Determine the (X, Y) coordinate at the center of the cell enclosing the given text.  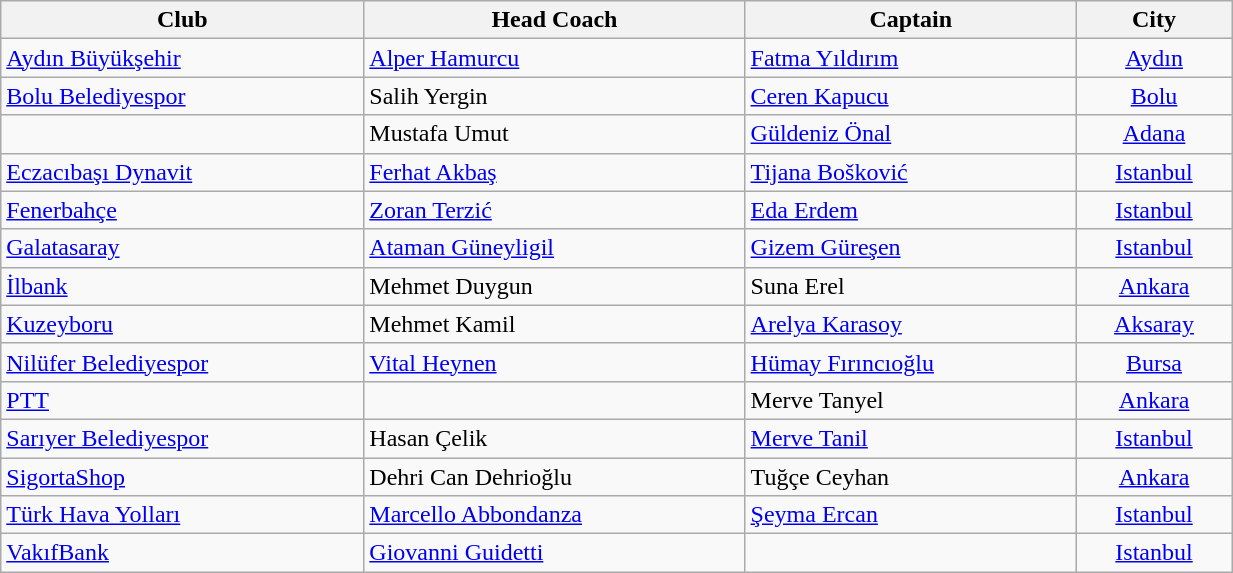
Mehmet Duygun (554, 286)
Aksaray (1154, 324)
Suna Erel (910, 286)
Vital Heynen (554, 362)
Giovanni Guidetti (554, 553)
Gizem Güreşen (910, 248)
Ferhat Akbaş (554, 172)
Bursa (1154, 362)
Aydın (1154, 58)
SigortaShop (182, 477)
Türk Hava Yolları (182, 515)
Fenerbahçe (182, 210)
Dehri Can Dehrioğlu (554, 477)
PTT (182, 400)
Eda Erdem (910, 210)
City (1154, 20)
Nilüfer Belediyespor (182, 362)
Bolu Belediyespor (182, 96)
Bolu (1154, 96)
Fatma Yıldırım (910, 58)
Sarıyer Belediyespor (182, 438)
Aydın Büyükşehir (182, 58)
Mehmet Kamil (554, 324)
Ataman Güneyligil (554, 248)
Güldeniz Önal (910, 134)
Hasan Çelik (554, 438)
Arelya Karasoy (910, 324)
Zoran Terzić (554, 210)
Galatasaray (182, 248)
İlbank (182, 286)
Alper Hamurcu (554, 58)
VakıfBank (182, 553)
Captain (910, 20)
Head Coach (554, 20)
Mustafa Umut (554, 134)
Club (182, 20)
Adana (1154, 134)
Tuğçe Ceyhan (910, 477)
Salih Yergin (554, 96)
Tijana Bošković (910, 172)
Marcello Abbondanza (554, 515)
Hümay Fırıncıoğlu (910, 362)
Merve Tanyel (910, 400)
Kuzeyboru (182, 324)
Şeyma Ercan (910, 515)
Eczacıbaşı Dynavit (182, 172)
Ceren Kapucu (910, 96)
Merve Tanil (910, 438)
